Determine the [x, y] coordinate at the center of the cell enclosing the given text.  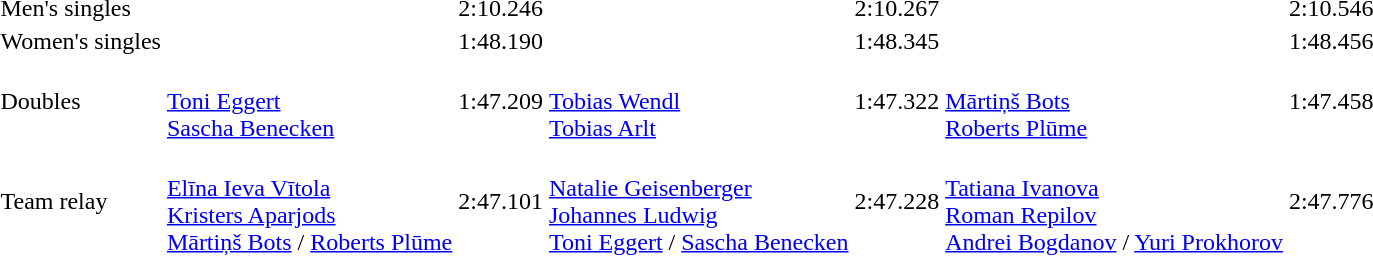
1:48.345 [897, 41]
1:47.322 [897, 101]
Tobias WendlTobias Arlt [698, 101]
Mārtiņš BotsRoberts Plūme [1114, 101]
Toni EggertSascha Benecken [309, 101]
1:47.209 [501, 101]
1:48.190 [501, 41]
